Identify which cell holds the provided text, then report its (x, y) central coordinate. 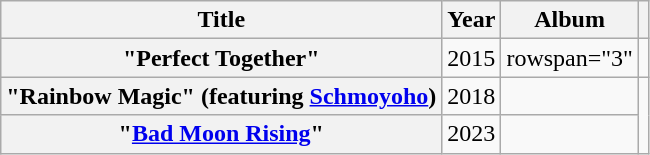
"Perfect Together" (222, 58)
2015 (472, 58)
"Rainbow Magic" (featuring Schmoyoho) (222, 96)
2018 (472, 96)
Album (570, 20)
2023 (472, 134)
Title (222, 20)
Year (472, 20)
rowspan="3" (570, 58)
"Bad Moon Rising" (222, 134)
